Search for the cell housing the specified text and yield its [x, y] center coordinate. 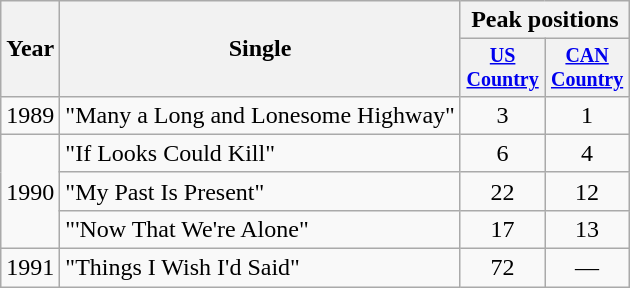
Peak positions [544, 20]
3 [502, 115]
— [587, 268]
1991 [30, 268]
"Things I Wish I'd Said" [260, 268]
"My Past Is Present" [260, 191]
13 [587, 229]
22 [502, 191]
12 [587, 191]
6 [502, 153]
72 [502, 268]
1 [587, 115]
17 [502, 229]
"'Now That We're Alone" [260, 229]
US Country [502, 68]
1989 [30, 115]
Year [30, 49]
4 [587, 153]
CAN Country [587, 68]
"Many a Long and Lonesome Highway" [260, 115]
"If Looks Could Kill" [260, 153]
Single [260, 49]
1990 [30, 191]
